Determine the [X, Y] coordinate at the center of the cell enclosing the given text.  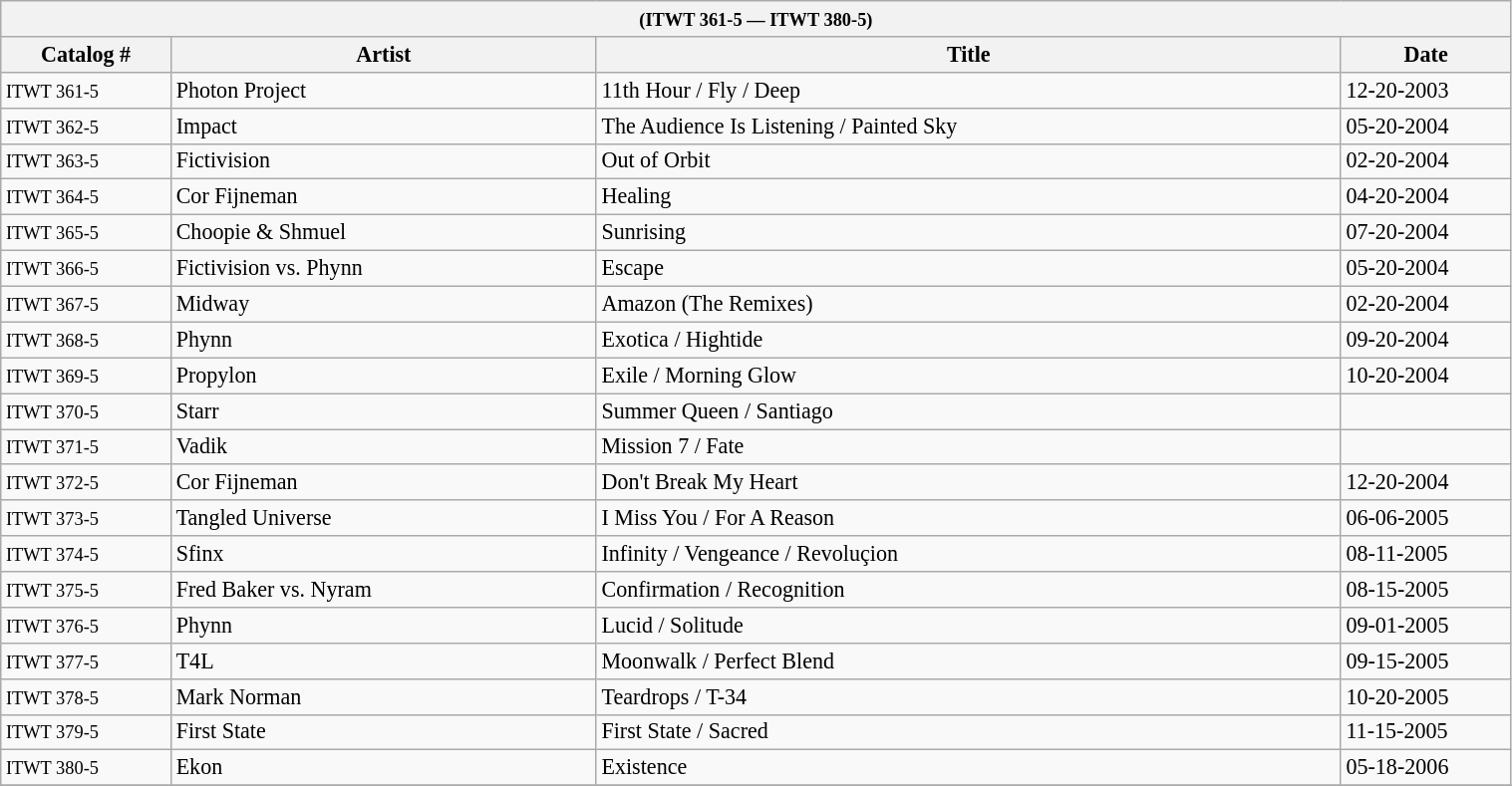
ITWT 378-5 [86, 696]
11th Hour / Fly / Deep [969, 90]
Fictivision [383, 161]
ITWT 373-5 [86, 518]
Date [1425, 54]
Vadik [383, 446]
Don't Break My Heart [969, 482]
Starr [383, 410]
Impact [383, 126]
Choopie & Shmuel [383, 232]
Tangled Universe [383, 518]
Mission 7 / Fate [969, 446]
T4L [383, 660]
Artist [383, 54]
Teardrops / T-34 [969, 696]
05-18-2006 [1425, 768]
First State [383, 732]
ITWT 377-5 [86, 660]
Sunrising [969, 232]
Fred Baker vs. Nyram [383, 589]
Out of Orbit [969, 161]
ITWT 364-5 [86, 197]
Confirmation / Recognition [969, 589]
Fictivision vs. Phynn [383, 268]
Ekon [383, 768]
ITWT 368-5 [86, 340]
09-20-2004 [1425, 340]
04-20-2004 [1425, 197]
07-20-2004 [1425, 232]
08-11-2005 [1425, 554]
The Audience Is Listening / Painted Sky [969, 126]
ITWT 372-5 [86, 482]
ITWT 363-5 [86, 161]
10-20-2005 [1425, 696]
ITWT 380-5 [86, 768]
I Miss You / For A Reason [969, 518]
10-20-2004 [1425, 376]
Lucid / Solitude [969, 625]
ITWT 367-5 [86, 304]
Catalog # [86, 54]
Healing [969, 197]
Moonwalk / Perfect Blend [969, 660]
12-20-2003 [1425, 90]
Infinity / Vengeance / Revoluçion [969, 554]
Sfinx [383, 554]
Title [969, 54]
First State / Sacred [969, 732]
(ITWT 361-5 — ITWT 380-5) [756, 18]
ITWT 366-5 [86, 268]
08-15-2005 [1425, 589]
Exile / Morning Glow [969, 376]
Photon Project [383, 90]
12-20-2004 [1425, 482]
ITWT 362-5 [86, 126]
06-06-2005 [1425, 518]
Summer Queen / Santiago [969, 410]
Existence [969, 768]
ITWT 374-5 [86, 554]
ITWT 369-5 [86, 376]
Propylon [383, 376]
ITWT 361-5 [86, 90]
Amazon (The Remixes) [969, 304]
ITWT 376-5 [86, 625]
ITWT 379-5 [86, 732]
Exotica / Hightide [969, 340]
ITWT 371-5 [86, 446]
09-01-2005 [1425, 625]
Mark Norman [383, 696]
ITWT 365-5 [86, 232]
09-15-2005 [1425, 660]
Midway [383, 304]
ITWT 370-5 [86, 410]
Escape [969, 268]
ITWT 375-5 [86, 589]
11-15-2005 [1425, 732]
